Return the [X, Y] coordinate for the center point of the cell that contains the specified text.  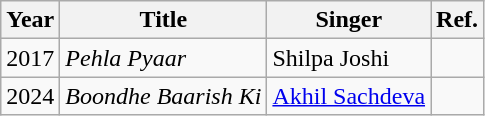
Pehla Pyaar [164, 58]
Akhil Sachdeva [349, 96]
2024 [30, 96]
Title [164, 20]
Shilpa Joshi [349, 58]
2017 [30, 58]
Singer [349, 20]
Year [30, 20]
Ref. [458, 20]
Boondhe Baarish Ki [164, 96]
